Find where the given text appears and provide that cell's center as [X, Y] coordinate. 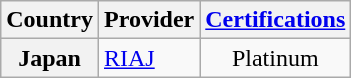
Country [50, 20]
RIAJ [148, 58]
Japan [50, 58]
Provider [148, 20]
Platinum [276, 58]
Certifications [276, 20]
